Determine the (x, y) coordinate at the center of the cell enclosing the given text.  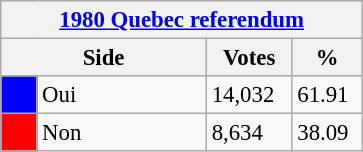
Side (104, 58)
61.91 (328, 95)
Votes (249, 58)
8,634 (249, 133)
Oui (122, 95)
1980 Quebec referendum (182, 20)
Non (122, 133)
% (328, 58)
14,032 (249, 95)
38.09 (328, 133)
